For the text-containing cell, return its midpoint in [x, y] coordinate format. 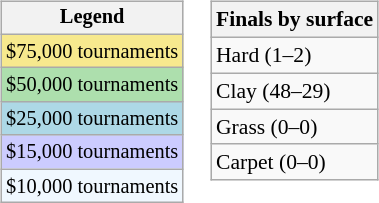
$10,000 tournaments [92, 186]
Legend [92, 18]
Finals by surface [294, 20]
$25,000 tournaments [92, 119]
Carpet (0–0) [294, 162]
Hard (1–2) [294, 55]
$50,000 tournaments [92, 85]
$75,000 tournaments [92, 51]
$15,000 tournaments [92, 152]
Grass (0–0) [294, 127]
Clay (48–29) [294, 91]
